Detect which cell encompasses the target text, then output its (X, Y) center coordinate. 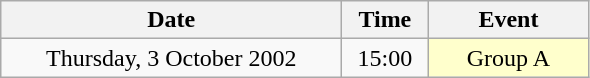
Group A (508, 58)
Time (385, 20)
Event (508, 20)
Thursday, 3 October 2002 (172, 58)
15:00 (385, 58)
Date (172, 20)
